Determine the (x, y) coordinate at the center of the cell enclosing the given text.  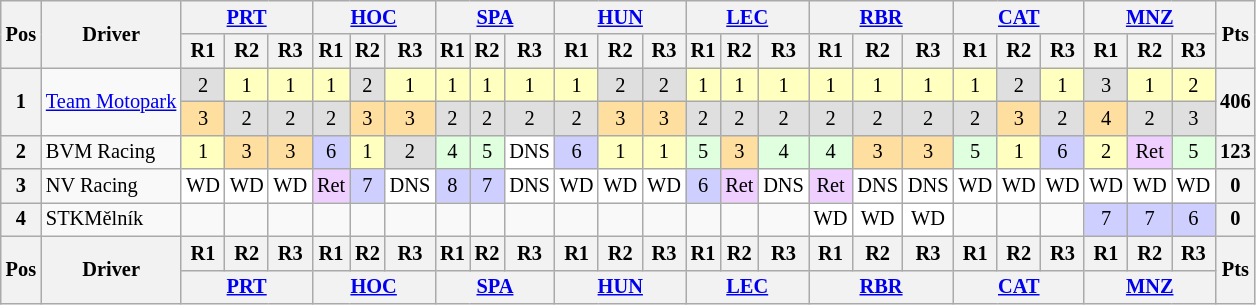
BVM Racing (111, 152)
406 (1235, 102)
STKMělník (111, 219)
NV Racing (111, 186)
123 (1235, 152)
Team Motopark (111, 102)
8 (452, 186)
